Scan for the cell matching the given text and deliver its (x, y) coordinate at center. 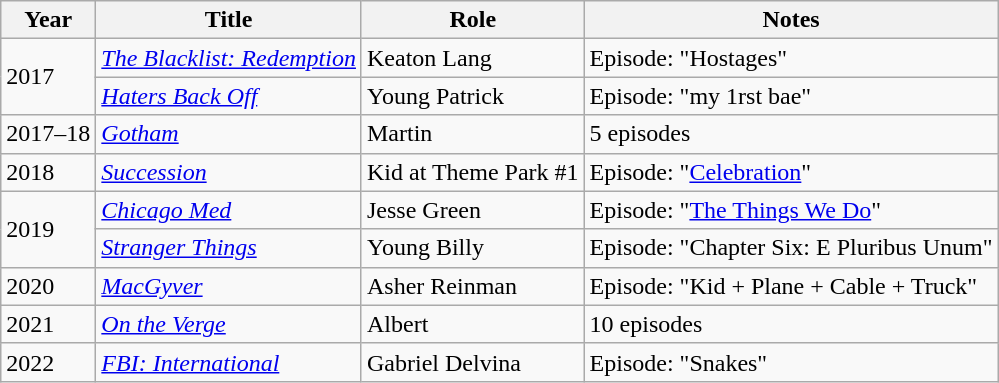
2021 (48, 324)
Episode: "The Things We Do" (791, 210)
Episode: "Kid + Plane + Cable + Truck" (791, 286)
Episode: "Snakes" (791, 362)
Episode: "Celebration" (791, 172)
Episode: "Chapter Six: E Pluribus Unum" (791, 248)
2017–18 (48, 134)
Gabriel Delvina (472, 362)
FBI: International (229, 362)
Jesse Green (472, 210)
Notes (791, 20)
Haters Back Off (229, 96)
Role (472, 20)
10 episodes (791, 324)
Young Billy (472, 248)
Young Patrick (472, 96)
Asher Reinman (472, 286)
2018 (48, 172)
2022 (48, 362)
Gotham (229, 134)
Albert (472, 324)
Keaton Lang (472, 58)
Chicago Med (229, 210)
2017 (48, 77)
Kid at Theme Park #1 (472, 172)
Year (48, 20)
Episode: "Hostages" (791, 58)
Episode: "my 1rst bae" (791, 96)
The Blacklist: Redemption (229, 58)
2020 (48, 286)
Succession (229, 172)
Title (229, 20)
On the Verge (229, 324)
2019 (48, 229)
5 episodes (791, 134)
Martin (472, 134)
MacGyver (229, 286)
Stranger Things (229, 248)
